Detect which cell encompasses the target text, then output its (x, y) center coordinate. 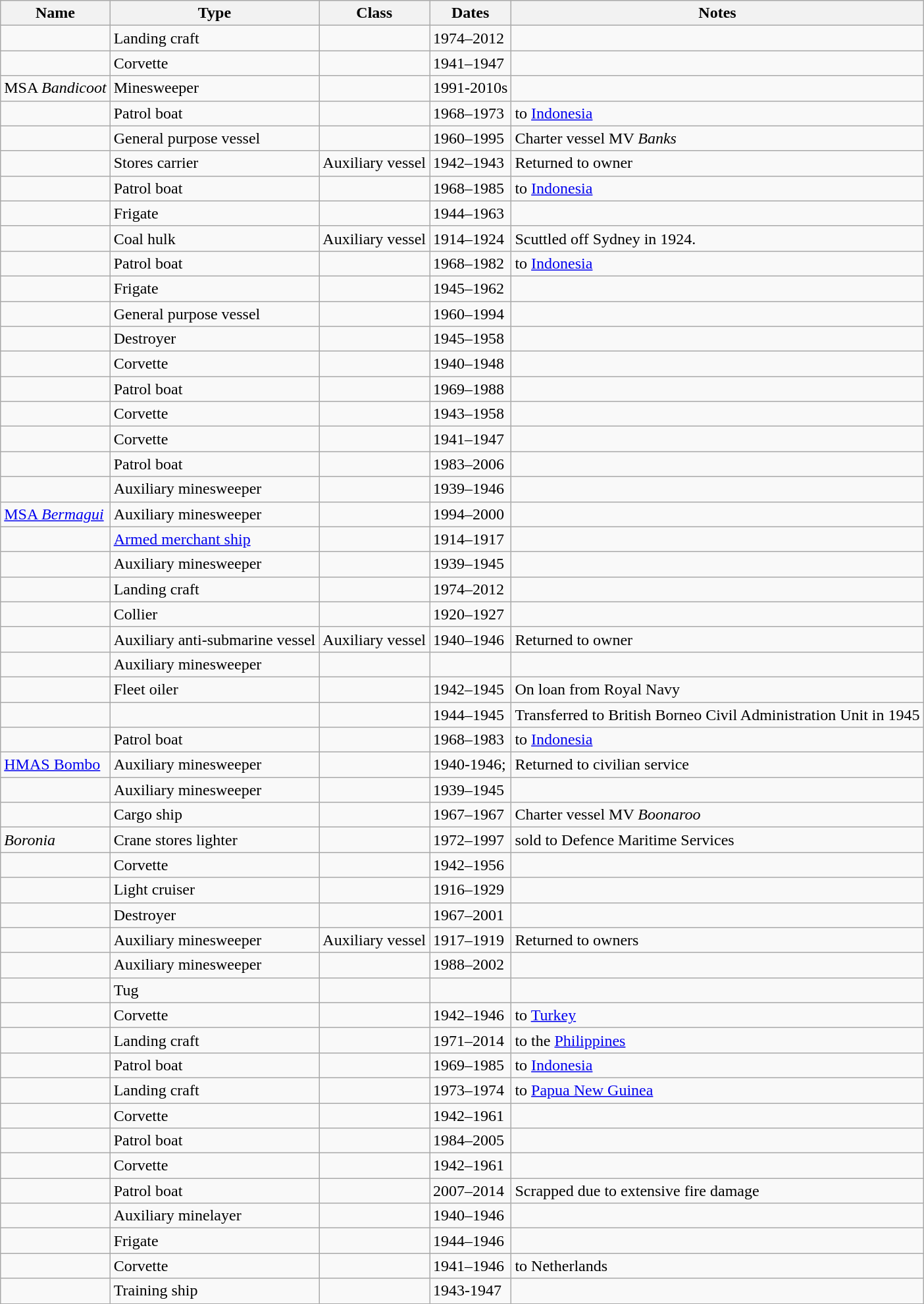
1994–2000 (470, 514)
1971–2014 (470, 1040)
1942–1943 (470, 163)
1967–2001 (470, 915)
Light cruiser (215, 890)
On loan from Royal Navy (717, 689)
1920–1927 (470, 614)
Boronia (55, 840)
1960–1995 (470, 138)
1942–1956 (470, 865)
1942–1945 (470, 689)
1984–2005 (470, 1141)
1968–1973 (470, 113)
Dates (470, 13)
HMAS Bombo (55, 765)
Fleet oiler (215, 689)
Training ship (215, 1291)
1969–1988 (470, 389)
1969–1985 (470, 1065)
1941–1946 (470, 1266)
Auxiliary minelayer (215, 1216)
MSA Bermagui (55, 514)
1914–1917 (470, 539)
Stores carrier (215, 163)
1983–2006 (470, 464)
Coal hulk (215, 238)
to Turkey (717, 1015)
to the Philippines (717, 1040)
Name (55, 13)
Armed merchant ship (215, 539)
1914–1924 (470, 238)
Transferred to British Borneo Civil Administration Unit in 1945 (717, 714)
1945–1958 (470, 339)
Class (374, 13)
Charter vessel MV Boonaroo (717, 815)
1967–1967 (470, 815)
1939–1946 (470, 489)
1988–2002 (470, 965)
Returned to civilian service (717, 765)
1916–1929 (470, 890)
1942–1946 (470, 1015)
Minesweeper (215, 88)
to Netherlands (717, 1266)
Type (215, 13)
Auxiliary anti-submarine vessel (215, 639)
1944–1945 (470, 714)
1968–1985 (470, 188)
1940–1948 (470, 364)
2007–2014 (470, 1191)
Charter vessel MV Banks (717, 138)
1940-1946; (470, 765)
1991-2010s (470, 88)
1944–1963 (470, 213)
Scuttled off Sydney in 1924. (717, 238)
Scrapped due to extensive fire damage (717, 1191)
Returned to owners (717, 940)
Collier (215, 614)
sold to Defence Maritime Services (717, 840)
1968–1983 (470, 740)
1944–1946 (470, 1241)
1968–1982 (470, 263)
1917–1919 (470, 940)
1973–1974 (470, 1090)
MSA Bandicoot (55, 88)
1945–1962 (470, 288)
Cargo ship (215, 815)
Tug (215, 990)
Crane stores lighter (215, 840)
to Papua New Guinea (717, 1090)
1960–1994 (470, 314)
1972–1997 (470, 840)
1943-1947 (470, 1291)
Notes (717, 13)
1943–1958 (470, 414)
